Capture the cell that displays the provided text and extract its [X, Y] central coordinate. 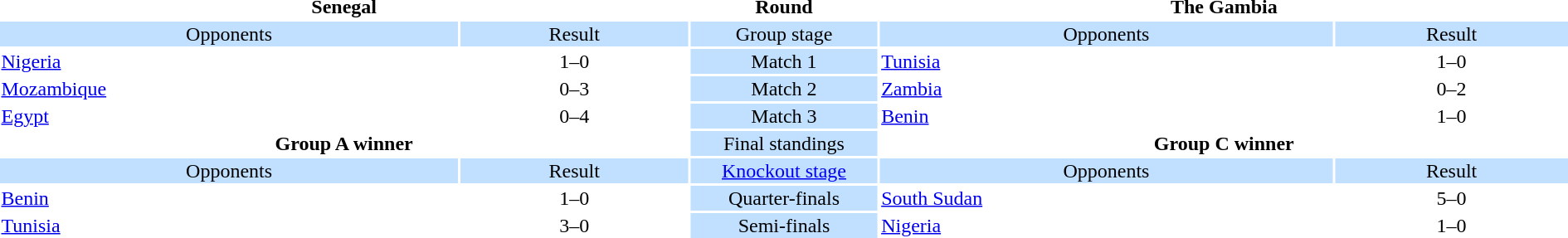
Match 2 [783, 89]
Group A winner [343, 143]
5–0 [1452, 198]
Group stage [783, 34]
3–0 [574, 226]
Knockout stage [783, 171]
Mozambique [229, 89]
0–2 [1452, 89]
Semi-finals [783, 226]
Zambia [1107, 89]
0–3 [574, 89]
Quarter-finals [783, 198]
Match 1 [783, 61]
0–4 [574, 116]
Match 3 [783, 116]
Group C winner [1225, 143]
Final standings [783, 143]
South Sudan [1107, 198]
Egypt [229, 116]
